For the text-containing cell, return its midpoint in (x, y) coordinate format. 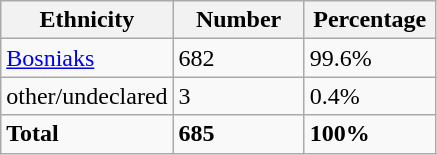
other/undeclared (87, 96)
Ethnicity (87, 20)
0.4% (370, 96)
Number (238, 20)
99.6% (370, 58)
685 (238, 134)
682 (238, 58)
Bosniaks (87, 58)
3 (238, 96)
Total (87, 134)
Percentage (370, 20)
100% (370, 134)
